Extract the [X, Y] coordinate from the center of the cell holding the provided text.  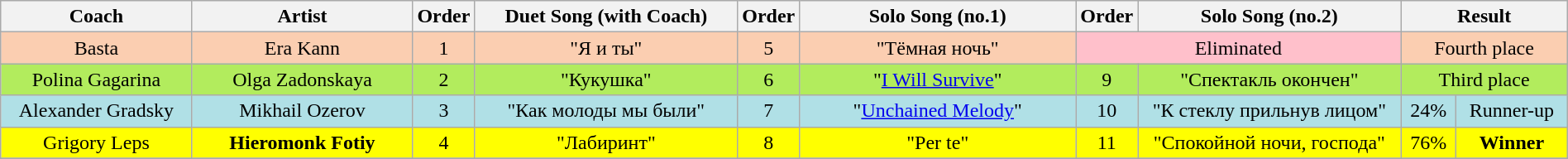
"Спектакль окончен" [1269, 79]
Solo Song (no.2) [1269, 17]
9 [1107, 79]
Runner-up [1512, 111]
11 [1107, 142]
Era Kann [303, 48]
"Тёмная ночь" [938, 48]
Polina Gagarina [96, 79]
6 [769, 79]
1 [443, 48]
7 [769, 111]
Result [1484, 17]
"I Will Survive" [938, 79]
8 [769, 142]
Alexander Gradsky [96, 111]
"Как молоды мы были" [606, 111]
Duet Song (with Coach) [606, 17]
Hieromonk Fotiy [303, 142]
2 [443, 79]
Grigory Leps [96, 142]
"Лабиринт" [606, 142]
"Unchained Melody" [938, 111]
Solo Song (no.1) [938, 17]
Winner [1512, 142]
5 [769, 48]
Mikhail Ozerov [303, 111]
Eliminated [1239, 48]
3 [443, 111]
76% [1429, 142]
10 [1107, 111]
Artist [303, 17]
Olga Zadonskaya [303, 79]
Third place [1484, 79]
4 [443, 142]
Fourth place [1484, 48]
"К стеклу прильнув лицом" [1269, 111]
"Спокойной ночи, господа" [1269, 142]
24% [1429, 111]
"Per te" [938, 142]
Coach [96, 17]
"Кукушка" [606, 79]
Basta [96, 48]
"Я и ты" [606, 48]
